For the text-containing cell, return its midpoint in [x, y] coordinate format. 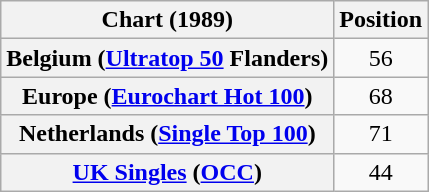
Netherlands (Single Top 100) [168, 134]
Chart (1989) [168, 20]
71 [381, 134]
Position [381, 20]
68 [381, 96]
Europe (Eurochart Hot 100) [168, 96]
UK Singles (OCC) [168, 172]
56 [381, 58]
Belgium (Ultratop 50 Flanders) [168, 58]
44 [381, 172]
